Return [x, y] of the center of cell containing provided text 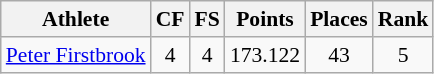
Peter Firstbrook [76, 55]
43 [339, 55]
CF [170, 19]
5 [404, 55]
Athlete [76, 19]
FS [206, 19]
173.122 [265, 55]
Points [265, 19]
Rank [404, 19]
Places [339, 19]
